Provide the (x, y) coordinate of the cell's center where the given text is located.  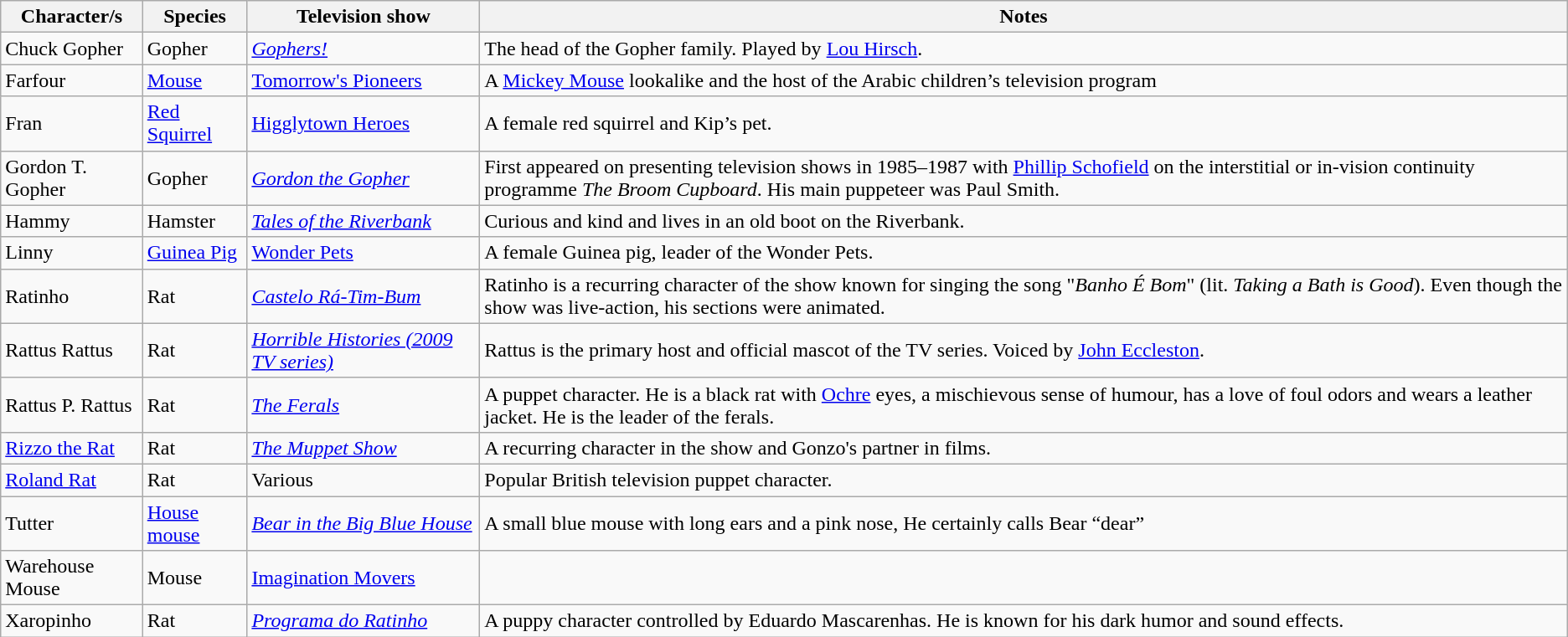
Curious and kind and lives in an old boot on the Riverbank. (1024, 221)
Notes (1024, 17)
Rattus is the primary host and official mascot of the TV series. Voiced by John Eccleston. (1024, 350)
Red Squirrel (194, 124)
A Mickey Mouse lookalike and the host of the Arabic children’s television program (1024, 80)
A female red squirrel and Kip’s pet. (1024, 124)
Gordon T. Gopher (72, 177)
Television show (364, 17)
The Muppet Show (364, 448)
Species (194, 17)
Chuck Gopher (72, 49)
The Ferals (364, 405)
Rattus Rattus (72, 350)
Castelo Rá-Tim-Bum (364, 296)
Gordon the Gopher (364, 177)
Tomorrow's Pioneers (364, 80)
Popular British television puppet character. (1024, 480)
Farfour (72, 80)
Hamster (194, 221)
Hammy (72, 221)
Warehouse Mouse (72, 578)
A puppy character controlled by Eduardo Mascarenhas. He is known for his dark humor and sound effects. (1024, 621)
A female Guinea pig, leader of the Wonder Pets. (1024, 253)
Xaropinho (72, 621)
Higglytown Heroes (364, 124)
The head of the Gopher family. Played by Lou Hirsch. (1024, 49)
Character/s (72, 17)
Guinea Pig (194, 253)
Horrible Histories (2009 TV series) (364, 350)
Linny (72, 253)
Bear in the Big Blue House (364, 522)
House mouse (194, 522)
Ratinho (72, 296)
Gophers! (364, 49)
A recurring character in the show and Gonzo's partner in films. (1024, 448)
Tutter (72, 522)
Imagination Movers (364, 578)
Tales of the Riverbank (364, 221)
Wonder Pets (364, 253)
A small blue mouse with long ears and a pink nose, He certainly calls Bear “dear” (1024, 522)
Various (364, 480)
Roland Rat (72, 480)
Fran (72, 124)
Rizzo the Rat (72, 448)
Rattus P. Rattus (72, 405)
Programa do Ratinho (364, 621)
